Search for the cell housing the specified text and yield its (X, Y) center coordinate. 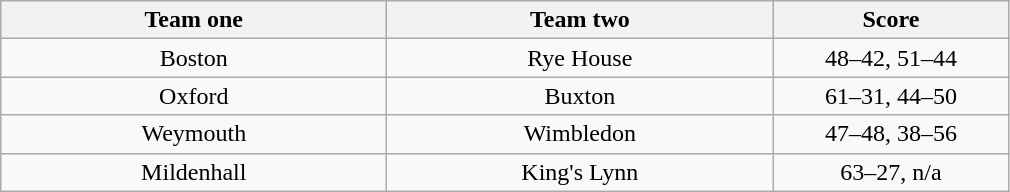
Rye House (580, 58)
Buxton (580, 96)
Wimbledon (580, 134)
Oxford (194, 96)
Mildenhall (194, 172)
47–48, 38–56 (891, 134)
Weymouth (194, 134)
Score (891, 20)
Team two (580, 20)
63–27, n/a (891, 172)
Team one (194, 20)
King's Lynn (580, 172)
48–42, 51–44 (891, 58)
61–31, 44–50 (891, 96)
Boston (194, 58)
